Locate the cell with the specified text and output its (x, y) center coordinate. 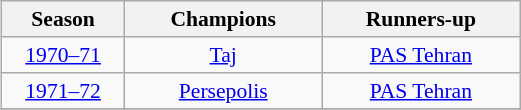
Taj (223, 55)
Runners-up (421, 19)
Champions (223, 19)
Persepolis (223, 91)
1970–71 (64, 55)
1971–72 (64, 91)
Season (64, 19)
